Pinpoint the cell where the given text exists, returning its [x, y] midpoint coordinate. 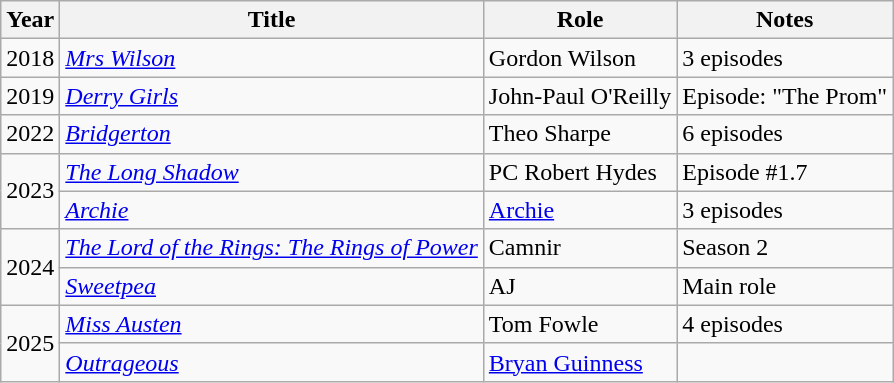
Miss Austen [272, 324]
6 episodes [785, 134]
John-Paul O'Reilly [580, 96]
Main role [785, 286]
Sweetpea [272, 286]
Derry Girls [272, 96]
2023 [30, 191]
2025 [30, 343]
PC Robert Hydes [580, 172]
The Lord of the Rings: The Rings of Power [272, 248]
The Long Shadow [272, 172]
Theo Sharpe [580, 134]
Bryan Guinness [580, 362]
Camnir [580, 248]
Role [580, 20]
AJ [580, 286]
Title [272, 20]
Bridgerton [272, 134]
2018 [30, 58]
Gordon Wilson [580, 58]
Tom Fowle [580, 324]
Episode #1.7 [785, 172]
Season 2 [785, 248]
2024 [30, 267]
Mrs Wilson [272, 58]
2019 [30, 96]
Notes [785, 20]
2022 [30, 134]
Episode: "The Prom" [785, 96]
4 episodes [785, 324]
Year [30, 20]
Outrageous [272, 362]
